For the text-containing cell, return its midpoint in [X, Y] coordinate format. 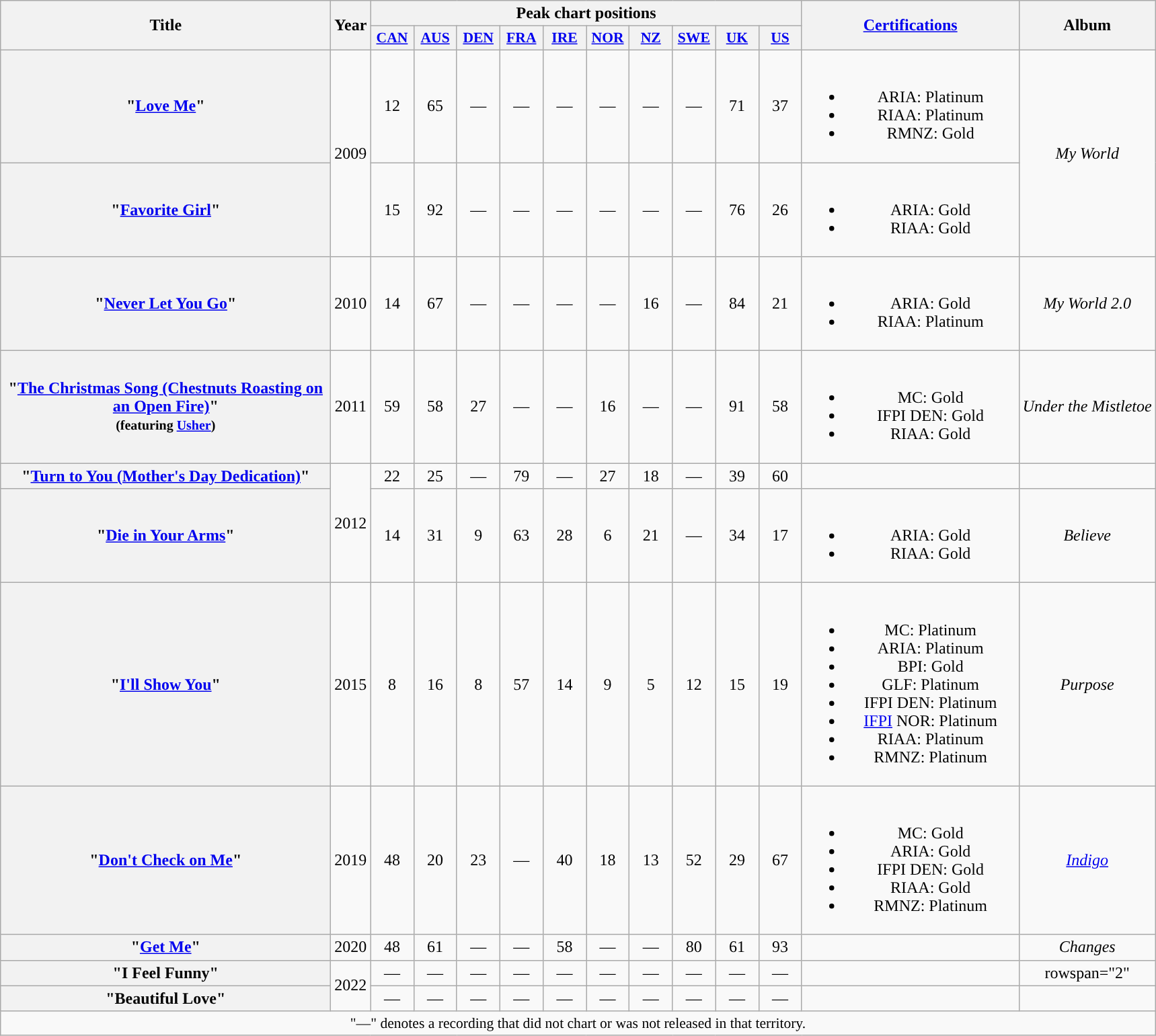
Peak chart positions [586, 13]
6 [608, 536]
52 [694, 861]
Title [165, 26]
"I'll Show You" [165, 684]
"Get Me" [165, 947]
2019 [351, 861]
76 [737, 210]
MC: PlatinumARIA: PlatinumBPI: GoldGLF: PlatinumIFPI DEN: PlatinumIFPI NOR: PlatinumRIAA: PlatinumRMNZ: Platinum [911, 684]
AUS [435, 38]
28 [564, 536]
ARIA: GoldRIAA: Platinum [911, 304]
UK [737, 38]
26 [780, 210]
5 [651, 684]
SWE [694, 38]
ARIA: PlatinumRIAA: PlatinumRMNZ: Gold [911, 106]
80 [694, 947]
NZ [651, 38]
MC: GoldIFPI DEN: GoldRIAA: Gold [911, 407]
19 [780, 684]
2012 [351, 523]
"Beautiful Love" [165, 998]
60 [780, 476]
CAN [392, 38]
MC: GoldARIA: GoldIFPI DEN: GoldRIAA: GoldRMNZ: Platinum [911, 861]
FRA [521, 38]
79 [521, 476]
39 [737, 476]
Changes [1087, 947]
2009 [351, 153]
Indigo [1087, 861]
71 [737, 106]
Believe [1087, 536]
40 [564, 861]
34 [737, 536]
93 [780, 947]
"Turn to You (Mother's Day Dedication)" [165, 476]
My World 2.0 [1087, 304]
23 [478, 861]
"Favorite Girl" [165, 210]
"Die in Your Arms" [165, 536]
13 [651, 861]
22 [392, 476]
2015 [351, 684]
20 [435, 861]
63 [521, 536]
Year [351, 26]
rowspan="2" [1087, 973]
2011 [351, 407]
57 [521, 684]
Under the Mistletoe [1087, 407]
37 [780, 106]
DEN [478, 38]
Album [1087, 26]
"Don't Check on Me" [165, 861]
IRE [564, 38]
17 [780, 536]
84 [737, 304]
"—" denotes a recording that did not chart or was not released in that territory. [578, 1023]
"The Christmas Song (Chestnuts Roasting on an Open Fire)"(featuring Usher) [165, 407]
31 [435, 536]
"Never Let You Go" [165, 304]
2020 [351, 947]
29 [737, 861]
"I Feel Funny" [165, 973]
US [780, 38]
NOR [608, 38]
"Love Me" [165, 106]
65 [435, 106]
91 [737, 407]
59 [392, 407]
My World [1087, 153]
25 [435, 476]
2022 [351, 986]
92 [435, 210]
Purpose [1087, 684]
Certifications [911, 26]
2010 [351, 304]
